Capture the cell that displays the provided text and extract its [X, Y] central coordinate. 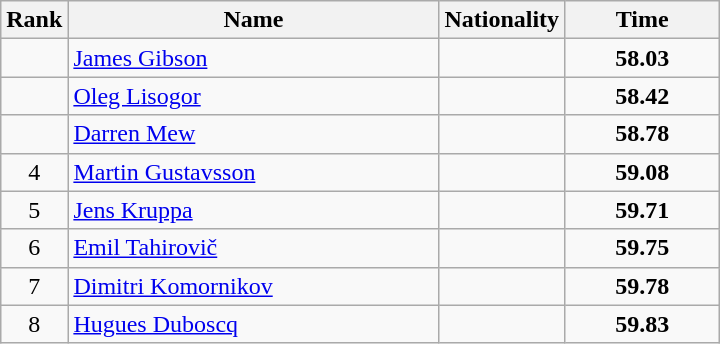
Time [642, 20]
Darren Mew [254, 134]
58.42 [642, 96]
59.71 [642, 210]
Oleg Lisogor [254, 96]
6 [34, 248]
James Gibson [254, 58]
Dimitri Komornikov [254, 286]
Jens Kruppa [254, 210]
59.75 [642, 248]
59.78 [642, 286]
58.78 [642, 134]
Nationality [502, 20]
Name [254, 20]
Martin Gustavsson [254, 172]
5 [34, 210]
4 [34, 172]
Emil Tahirovič [254, 248]
59.83 [642, 324]
59.08 [642, 172]
Rank [34, 20]
58.03 [642, 58]
7 [34, 286]
Hugues Duboscq [254, 324]
8 [34, 324]
